Capture the cell that displays the provided text and extract its (x, y) central coordinate. 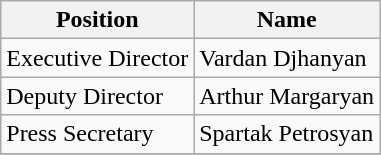
Position (98, 20)
Executive Director (98, 58)
Vardan Djhanyan (287, 58)
Press Secretary (98, 134)
Deputy Director (98, 96)
Name (287, 20)
Arthur Margaryan (287, 96)
Spartak Petrosyan (287, 134)
